Extract the (X, Y) coordinate from the center of the cell holding the provided text.  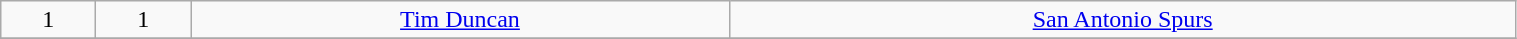
San Antonio Spurs (1122, 20)
Tim Duncan (460, 20)
